Return the [X, Y] coordinate for the center point of the cell that contains the specified text.  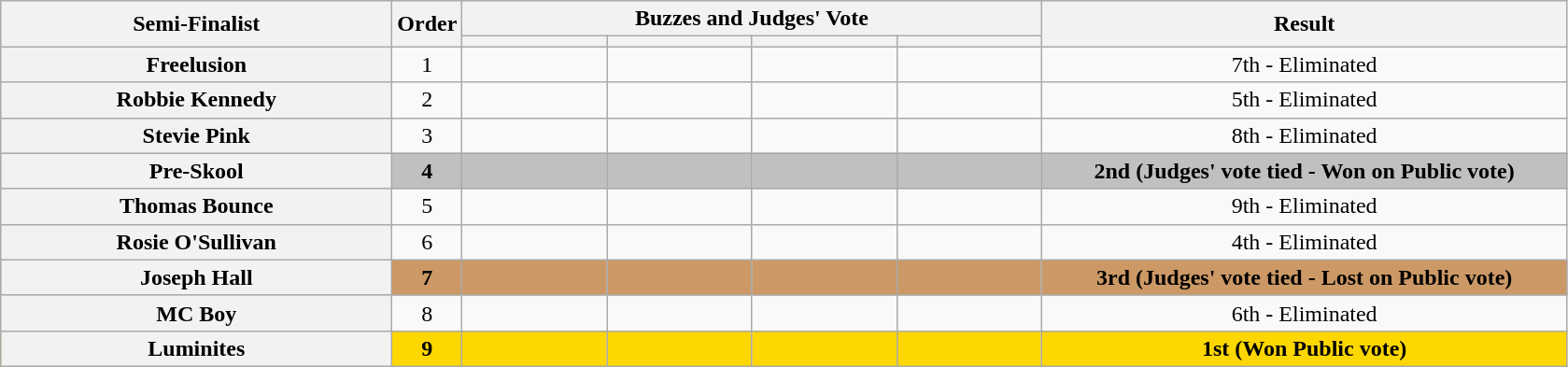
Luminites [196, 348]
Stevie Pink [196, 135]
5th - Eliminated [1304, 100]
1st (Won Public vote) [1304, 348]
Joseph Hall [196, 277]
3 [428, 135]
7 [428, 277]
9th - Eliminated [1304, 206]
5 [428, 206]
1 [428, 64]
Freelusion [196, 64]
Robbie Kennedy [196, 100]
8th - Eliminated [1304, 135]
Order [428, 24]
4 [428, 171]
Buzzes and Judges' Vote [752, 19]
2 [428, 100]
MC Boy [196, 313]
9 [428, 348]
3rd (Judges' vote tied - Lost on Public vote) [1304, 277]
Semi-Finalist [196, 24]
6 [428, 242]
6th - Eliminated [1304, 313]
2nd (Judges' vote tied - Won on Public vote) [1304, 171]
Rosie O'Sullivan [196, 242]
7th - Eliminated [1304, 64]
8 [428, 313]
4th - Eliminated [1304, 242]
Thomas Bounce [196, 206]
Result [1304, 24]
Pre-Skool [196, 171]
